Determine the [x, y] coordinate at the center of the cell enclosing the given text.  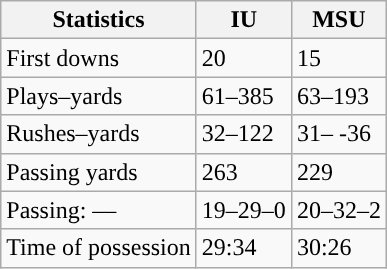
First downs [99, 58]
31– -36 [338, 134]
61–385 [244, 96]
29:34 [244, 248]
63–193 [338, 96]
229 [338, 172]
30:26 [338, 248]
MSU [338, 20]
Statistics [99, 20]
Plays–yards [99, 96]
Passing: –– [99, 210]
19–29–0 [244, 210]
15 [338, 58]
20–32–2 [338, 210]
20 [244, 58]
263 [244, 172]
IU [244, 20]
Passing yards [99, 172]
Time of possession [99, 248]
Rushes–yards [99, 134]
32–122 [244, 134]
